Search for the cell housing the specified text and yield its (X, Y) center coordinate. 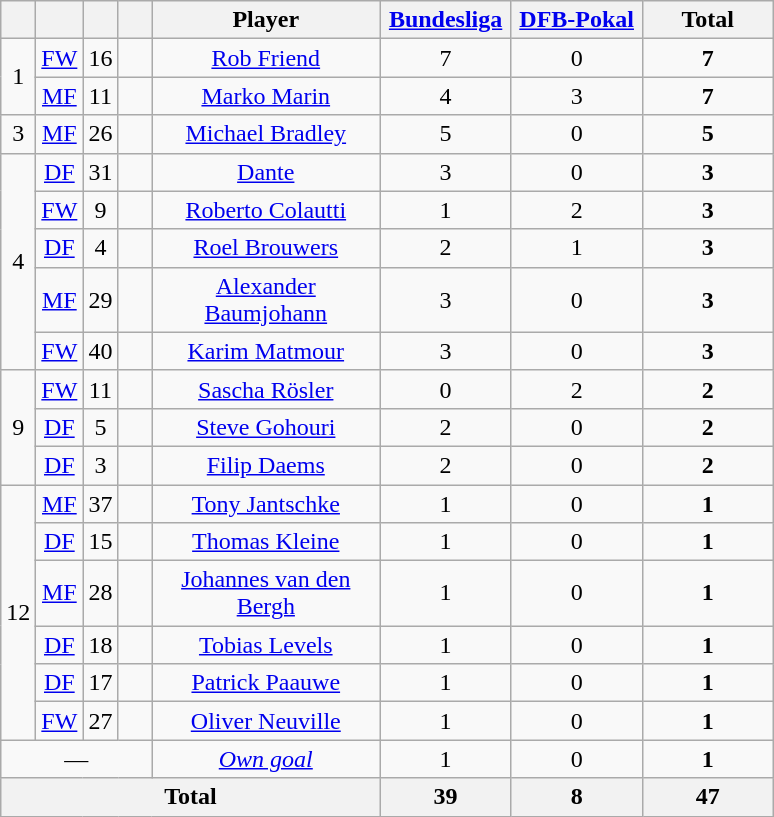
47 (708, 797)
Player (266, 20)
8 (576, 797)
Sascha Rösler (266, 389)
Bundesliga (446, 20)
Johannes van den Bergh (266, 594)
Alexander Baumjohann (266, 300)
39 (446, 797)
31 (100, 172)
Oliver Neuville (266, 721)
28 (100, 594)
DFB-Pokal (576, 20)
Michael Bradley (266, 134)
Tobias Levels (266, 645)
16 (100, 58)
Filip Daems (266, 465)
Own goal (266, 759)
— (76, 759)
Thomas Kleine (266, 542)
15 (100, 542)
Dante (266, 172)
18 (100, 645)
Patrick Paauwe (266, 683)
17 (100, 683)
Rob Friend (266, 58)
40 (100, 351)
Steve Gohouri (266, 427)
Karim Matmour (266, 351)
12 (18, 612)
Marko Marin (266, 96)
37 (100, 503)
29 (100, 300)
Tony Jantschke (266, 503)
26 (100, 134)
Roel Brouwers (266, 248)
Roberto Colautti (266, 210)
27 (100, 721)
